Return [X, Y] of the center of cell containing provided text 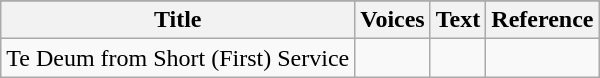
Reference [542, 20]
Te Deum from Short (First) Service [178, 58]
Text [458, 20]
Title [178, 20]
Voices [393, 20]
